Return (x, y) of the center of cell containing provided text 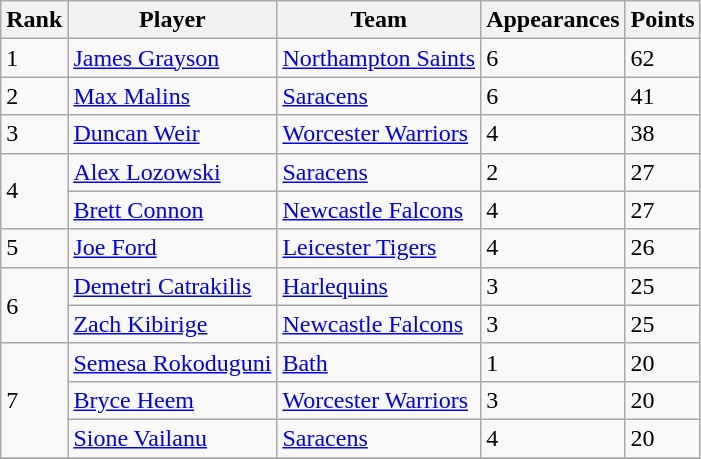
Duncan Weir (172, 134)
7 (34, 400)
Leicester Tigers (379, 248)
Harlequins (379, 286)
Appearances (553, 20)
Sione Vailanu (172, 438)
Joe Ford (172, 248)
Demetri Catrakilis (172, 286)
James Grayson (172, 58)
Max Malins (172, 96)
38 (662, 134)
Semesa Rokoduguni (172, 362)
Zach Kibirige (172, 324)
26 (662, 248)
Alex Lozowski (172, 172)
Rank (34, 20)
62 (662, 58)
Bath (379, 362)
Bryce Heem (172, 400)
Brett Connon (172, 210)
41 (662, 96)
Player (172, 20)
Northampton Saints (379, 58)
5 (34, 248)
Team (379, 20)
Points (662, 20)
